Output the [X, Y] coordinate of the center of the cell containing the given text.  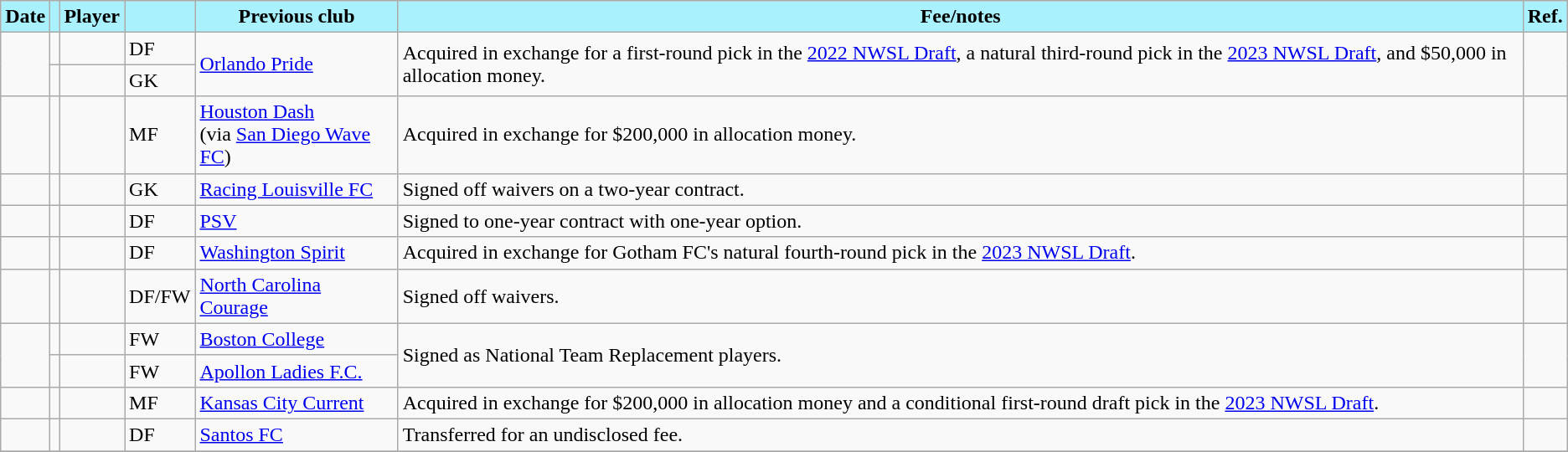
Fee/notes [960, 17]
Ref. [1545, 17]
Santos FC [297, 434]
Signed off waivers. [960, 296]
Player [92, 17]
PSV [297, 221]
Kansas City Current [297, 403]
DF/FW [160, 296]
Acquired in exchange for $200,000 in allocation money. [960, 135]
Transferred for an undisclosed fee. [960, 434]
Orlando Pride [297, 64]
North Carolina Courage [297, 296]
Washington Spirit [297, 253]
Acquired in exchange for $200,000 in allocation money and a conditional first-round draft pick in the 2023 NWSL Draft. [960, 403]
Signed to one-year contract with one-year option. [960, 221]
Acquired in exchange for Gotham FC's natural fourth-round pick in the 2023 NWSL Draft. [960, 253]
Previous club [297, 17]
Signed off waivers on a two-year contract. [960, 189]
Date [25, 17]
Signed as National Team Replacement players. [960, 355]
Racing Louisville FC [297, 189]
Apollon Ladies F.C. [297, 371]
Houston Dash(via San Diego Wave FC) [297, 135]
Boston College [297, 339]
